Identify which cell holds the provided text, then report its (x, y) central coordinate. 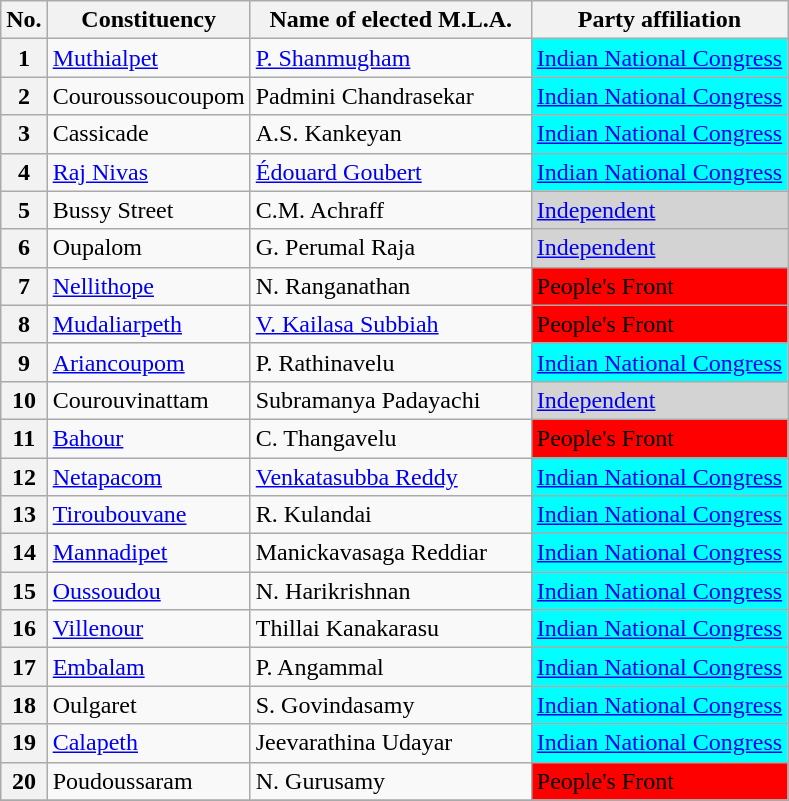
Raj Nivas (148, 172)
Villenour (148, 629)
Poudoussaram (148, 781)
4 (24, 172)
Name of elected M.L.A. (390, 20)
Manickavasaga Reddiar (390, 553)
Mudaliarpeth (148, 324)
N. Gurusamy (390, 781)
P. Shanmugham (390, 58)
N. Harikrishnan (390, 591)
Oussoudou (148, 591)
A.S. Kankeyan (390, 134)
1 (24, 58)
Nellithope (148, 286)
5 (24, 210)
C.M. Achraff (390, 210)
C. Thangavelu (390, 438)
S. Govindasamy (390, 705)
V. Kailasa Subbiah (390, 324)
Cassicade (148, 134)
10 (24, 400)
Courouvinattam (148, 400)
Embalam (148, 667)
Bussy Street (148, 210)
12 (24, 477)
Calapeth (148, 743)
R. Kulandai (390, 515)
Bahour (148, 438)
No. (24, 20)
Mannadipet (148, 553)
Oupalom (148, 248)
Venkatasubba Reddy (390, 477)
G. Perumal Raja (390, 248)
Muthialpet (148, 58)
Ariancoupom (148, 362)
15 (24, 591)
18 (24, 705)
9 (24, 362)
2 (24, 96)
Oulgaret (148, 705)
Jeevarathina Udayar (390, 743)
8 (24, 324)
Netapacom (148, 477)
Thillai Kanakarasu (390, 629)
Subramanya Padayachi (390, 400)
N. Ranganathan (390, 286)
P. Angammal (390, 667)
19 (24, 743)
Padmini Chandrasekar (390, 96)
20 (24, 781)
17 (24, 667)
Tiroubouvane (148, 515)
Constituency (148, 20)
Couroussoucoupom (148, 96)
13 (24, 515)
3 (24, 134)
14 (24, 553)
Édouard Goubert (390, 172)
7 (24, 286)
16 (24, 629)
Party affiliation (659, 20)
6 (24, 248)
P. Rathinavelu (390, 362)
11 (24, 438)
